Search for the cell housing the specified text and yield its [X, Y] center coordinate. 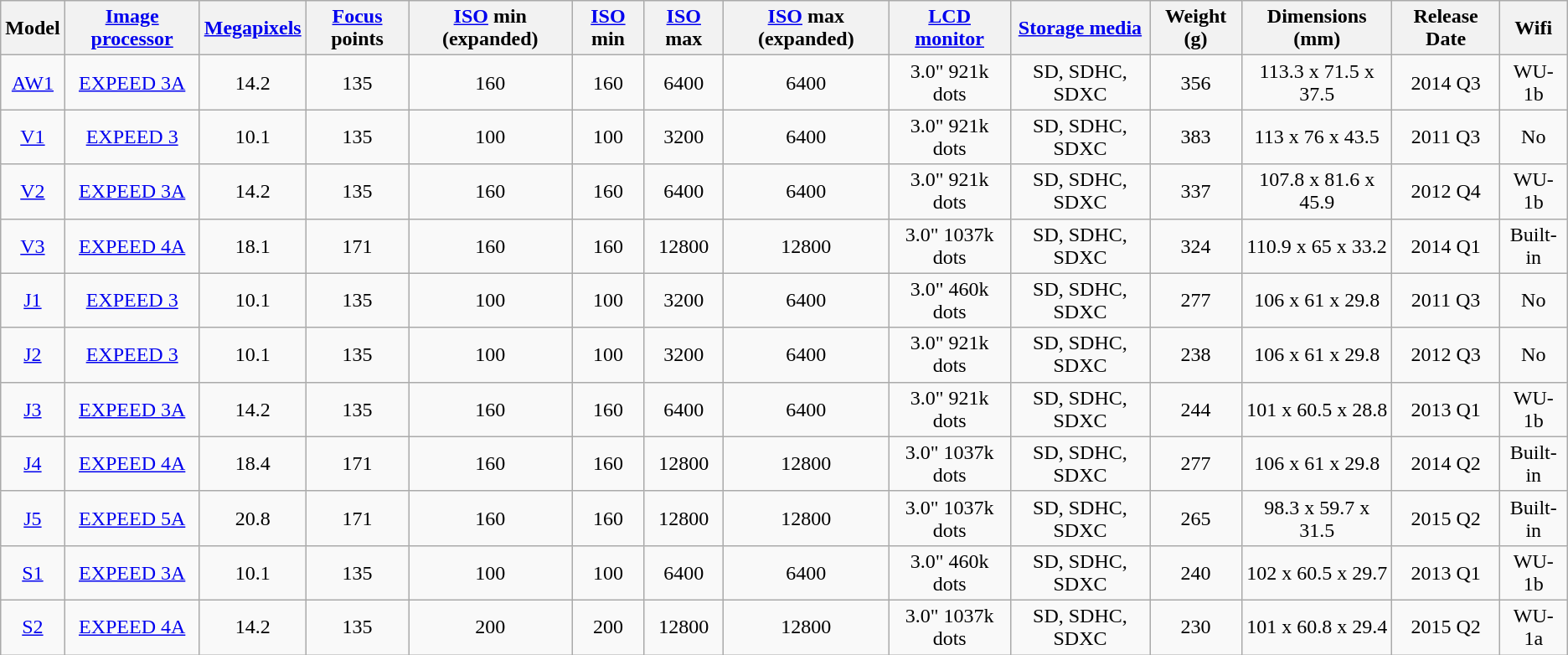
2014 Q1 [1446, 246]
V1 [33, 137]
J4 [33, 464]
18.1 [253, 246]
2014 Q2 [1446, 464]
WU-1a [1533, 627]
Megapixels [253, 28]
102 x 60.5 x 29.7 [1317, 573]
230 [1196, 627]
Wifi [1533, 28]
ISO max (expanded) [806, 28]
2012 Q4 [1446, 191]
18.4 [253, 464]
S1 [33, 573]
324 [1196, 246]
Release Date [1446, 28]
S2 [33, 627]
101 x 60.5 x 28.8 [1317, 409]
244 [1196, 409]
265 [1196, 518]
337 [1196, 191]
356 [1196, 82]
240 [1196, 573]
20.8 [253, 518]
J2 [33, 355]
2014 Q3 [1446, 82]
Weight (g) [1196, 28]
ISO min (expanded) [491, 28]
Model [33, 28]
101 x 60.8 x 29.4 [1317, 627]
238 [1196, 355]
ISO min [608, 28]
113 x 76 x 43.5 [1317, 137]
EXPEED 5A [132, 518]
98.3 x 59.7 x 31.5 [1317, 518]
2012 Q3 [1446, 355]
110.9 x 65 x 33.2 [1317, 246]
J5 [33, 518]
V2 [33, 191]
LCD monitor [950, 28]
AW1 [33, 82]
J1 [33, 300]
Image processor [132, 28]
Focus points [357, 28]
Dimensions (mm) [1317, 28]
V3 [33, 246]
107.8 x 81.6 x 45.9 [1317, 191]
383 [1196, 137]
J3 [33, 409]
ISO max [683, 28]
Storage media [1081, 28]
113.3 x 71.5 x 37.5 [1317, 82]
